Return the (x, y) coordinate for the center point of the cell that contains the specified text.  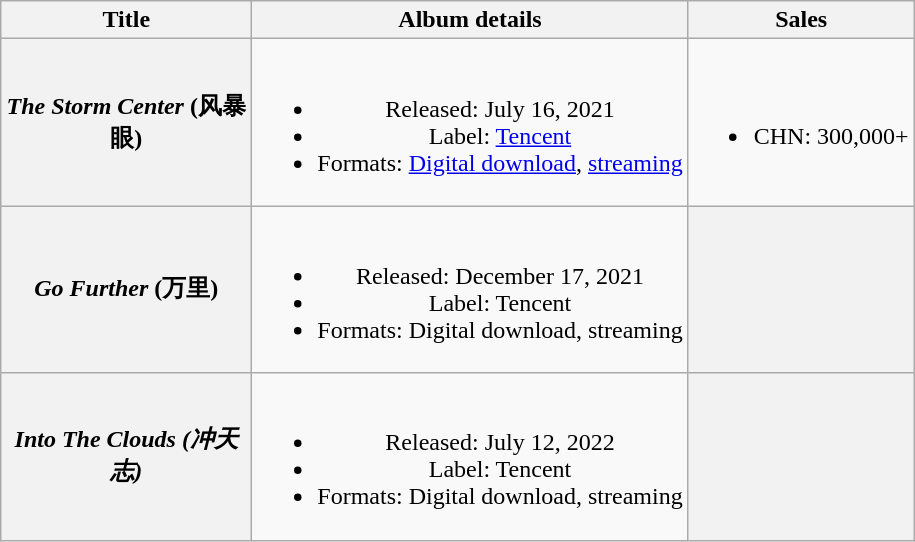
Go Further (万里) (126, 290)
Released: July 16, 2021Label: TencentFormats: Digital download, streaming (470, 122)
Released: July 12, 2022Label: TencentFormats: Digital download, streaming (470, 456)
Into The Clouds (冲天志) (126, 456)
Sales (801, 20)
CHN: 300,000+ (801, 122)
Released: December 17, 2021Label: TencentFormats: Digital download, streaming (470, 290)
The Storm Center (风暴眼) (126, 122)
Album details (470, 20)
Title (126, 20)
